Search for the cell housing the specified text and yield its (x, y) center coordinate. 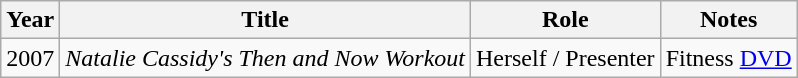
Herself / Presenter (565, 58)
Fitness DVD (728, 58)
Year (30, 20)
Role (565, 20)
Natalie Cassidy's Then and Now Workout (266, 58)
Notes (728, 20)
2007 (30, 58)
Title (266, 20)
